Output the [X, Y] coordinate of the center of the cell containing the given text.  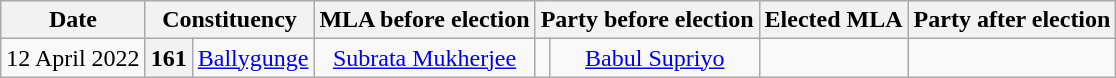
Subrata Mukherjee [424, 58]
MLA before election [424, 20]
Ballygunge [253, 58]
Date [73, 20]
Elected MLA [834, 20]
Babul Supriyo [654, 58]
Party before election [647, 20]
161 [168, 58]
12 April 2022 [73, 58]
Constituency [230, 20]
Party after election [1012, 20]
